Return the (x, y) coordinate for the center point of the cell that contains the specified text.  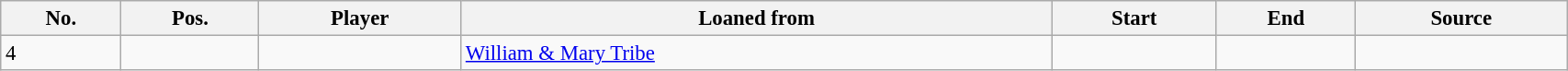
William & Mary Tribe (757, 53)
Pos. (190, 18)
Start (1134, 18)
Player (360, 18)
No. (61, 18)
End (1286, 18)
Source (1461, 18)
Loaned from (757, 18)
4 (61, 53)
